From the cell containing the given text, extract its center point as (X, Y) coordinate. 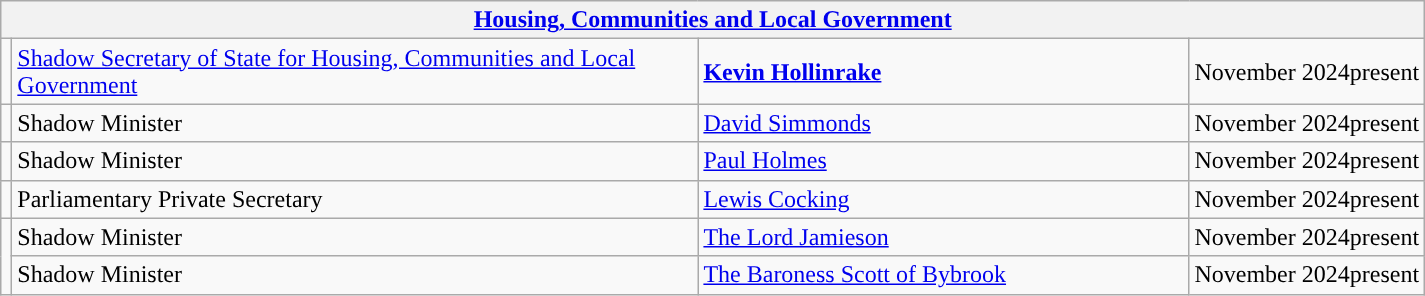
The Baroness Scott of Bybrook (944, 275)
Lewis Cocking (944, 199)
Shadow Secretary of State for Housing, Communities and Local Government (355, 72)
David Simmonds (944, 123)
The Lord Jamieson (944, 237)
Kevin Hollinrake (944, 72)
Parliamentary Private Secretary (355, 199)
Housing, Communities and Local Government (713, 20)
Paul Holmes (944, 161)
